Determine the (X, Y) coordinate at the center of the cell enclosing the given text.  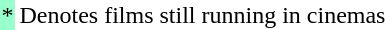
* (8, 15)
